Find where the given text appears and provide that cell's center as [X, Y] coordinate. 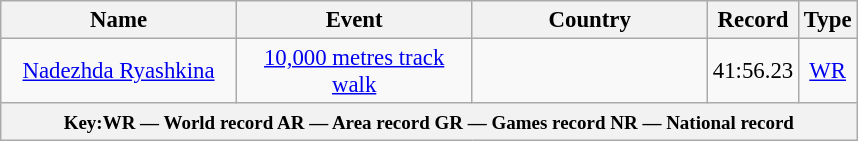
Key:WR — World record AR — Area record GR — Games record NR — National record [429, 122]
10,000 metres track walk [354, 72]
Type [828, 20]
41:56.23 [754, 72]
Country [590, 20]
Record [754, 20]
Name [119, 20]
WR [828, 72]
Event [354, 20]
Nadezhda Ryashkina [119, 72]
